Provide the [X, Y] coordinate of the cell's center where the given text is located.  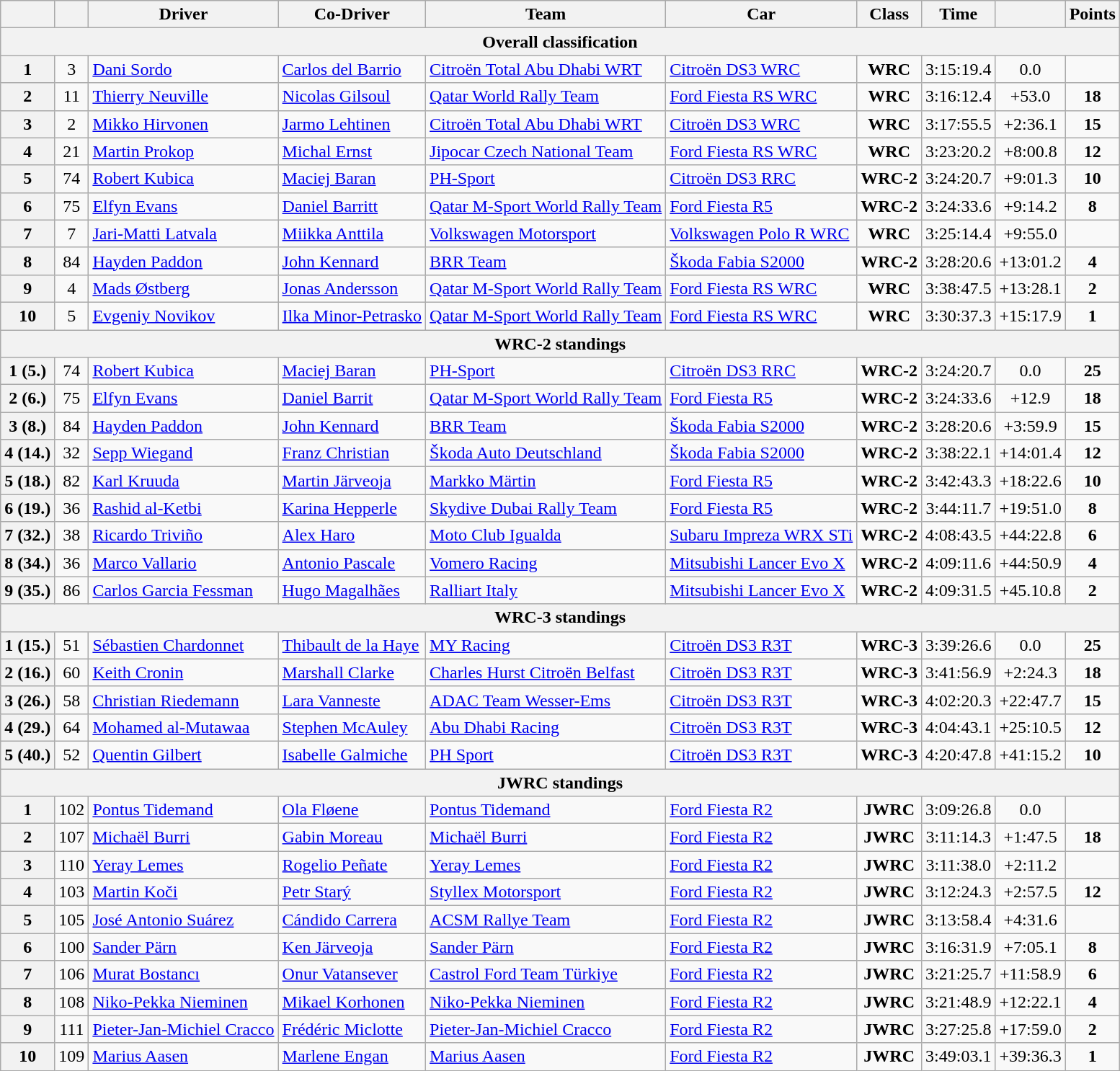
Antonio Pascale [352, 563]
3:16:31.9 [959, 947]
3 (26.) [27, 700]
109 [72, 1057]
+25:10.5 [1031, 727]
3:27:25.8 [959, 1029]
Moto Club Igualda [546, 535]
+12.9 [1031, 399]
3:11:14.3 [959, 837]
9 (35.) [27, 590]
Karl Kruuda [183, 481]
Jipocar Czech National Team [546, 151]
José Antonio Suárez [183, 920]
Daniel Barritt [352, 206]
Rogelio Peñate [352, 865]
+2:24.3 [1031, 672]
3:11:38.0 [959, 865]
Isabelle Galmiche [352, 755]
+4:31.6 [1031, 920]
Nicolas Gilsoul [352, 97]
8 (34.) [27, 563]
+19:51.0 [1031, 508]
Thierry Neuville [183, 97]
3:23:20.2 [959, 151]
Carlos del Barrio [352, 69]
Abu Dhabi Racing [546, 727]
+39:36.3 [1031, 1057]
3:41:56.9 [959, 672]
3:21:48.9 [959, 1002]
Martin Järveoja [352, 481]
38 [72, 535]
+2:57.5 [1031, 892]
Mads Østberg [183, 288]
Volkswagen Motorsport [546, 234]
ADAC Team Wesser-Ems [546, 700]
4:09:31.5 [959, 590]
Keith Cronin [183, 672]
106 [72, 974]
+2:36.1 [1031, 124]
JWRC standings [560, 782]
Gabin Moreau [352, 837]
+8:00.8 [1031, 151]
Jonas Andersson [352, 288]
3:25:14.4 [959, 234]
58 [72, 700]
32 [72, 453]
Driver [183, 14]
4:20:47.8 [959, 755]
+13:28.1 [1031, 288]
Skydive Dubai Rally Team [546, 508]
51 [72, 645]
102 [72, 810]
108 [72, 1002]
Time [959, 14]
Car [761, 14]
Hugo Magalhães [352, 590]
Carlos Garcia Fessman [183, 590]
Ola Fløene [352, 810]
3:13:58.4 [959, 920]
Daniel Barrit [352, 399]
Castrol Ford Team Türkiye [546, 974]
+45.10.8 [1031, 590]
+7:05.1 [1031, 947]
107 [72, 837]
4 (14.) [27, 453]
Points [1093, 14]
3:17:55.5 [959, 124]
Ralliart Italy [546, 590]
Team [546, 14]
3 (8.) [27, 426]
+9:14.2 [1031, 206]
PH Sport [546, 755]
+44:50.9 [1031, 563]
82 [72, 481]
3:39:26.6 [959, 645]
Overall classification [560, 42]
ACSM Rallye Team [546, 920]
Škoda Auto Deutschland [546, 453]
Qatar World Rally Team [546, 97]
Markko Märtin [546, 481]
Thibault de la Haye [352, 645]
Mikael Korhonen [352, 1002]
60 [72, 672]
+14:01.4 [1031, 453]
+12:22.1 [1031, 1002]
103 [72, 892]
Alex Haro [352, 535]
Vomero Racing [546, 563]
Dani Sordo [183, 69]
Mohamed al-Mutawaa [183, 727]
+17:59.0 [1031, 1029]
11 [72, 97]
+44:22.8 [1031, 535]
+9:55.0 [1031, 234]
4:09:11.6 [959, 563]
Ken Järveoja [352, 947]
Ricardo Triviño [183, 535]
+15:17.9 [1031, 316]
Martin Prokop [183, 151]
3:12:24.3 [959, 892]
Sébastien Chardonnet [183, 645]
3:38:22.1 [959, 453]
+41:15.2 [1031, 755]
105 [72, 920]
Michal Ernst [352, 151]
4:04:43.1 [959, 727]
Jarmo Lehtinen [352, 124]
MY Racing [546, 645]
+3:59.9 [1031, 426]
Marlene Engan [352, 1057]
7 (32.) [27, 535]
+53.0 [1031, 97]
1 (5.) [27, 371]
Lara Vanneste [352, 700]
Styllex Motorsport [546, 892]
2 (16.) [27, 672]
Ilka Minor-Petrasko [352, 316]
Miikka Anttila [352, 234]
Marshall Clarke [352, 672]
Subaru Impreza WRX STi [761, 535]
+1:47.5 [1031, 837]
3:30:37.3 [959, 316]
+18:22.6 [1031, 481]
WRC-2 standings [560, 344]
Quentin Gilbert [183, 755]
4 (29.) [27, 727]
Class [889, 14]
3:44:11.7 [959, 508]
3:49:03.1 [959, 1057]
Stephen McAuley [352, 727]
Rashid al-Ketbi [183, 508]
+13:01.2 [1031, 261]
+9:01.3 [1031, 179]
Charles Hurst Citroën Belfast [546, 672]
100 [72, 947]
Co-Driver [352, 14]
Onur Vatansever [352, 974]
3:42:43.3 [959, 481]
6 (19.) [27, 508]
Franz Christian [352, 453]
Martin Koči [183, 892]
Marco Vallario [183, 563]
3:15:19.4 [959, 69]
3:16:12.4 [959, 97]
Sepp Wiegand [183, 453]
+11:58.9 [1031, 974]
110 [72, 865]
52 [72, 755]
Frédéric Miclotte [352, 1029]
Jari-Matti Latvala [183, 234]
Petr Starý [352, 892]
4:08:43.5 [959, 535]
5 (40.) [27, 755]
5 (18.) [27, 481]
3:21:25.7 [959, 974]
Murat Bostancı [183, 974]
Christian Riedemann [183, 700]
2 (6.) [27, 399]
+22:47.7 [1031, 700]
Mikko Hirvonen [183, 124]
Evgeniy Novikov [183, 316]
Cándido Carrera [352, 920]
1 (15.) [27, 645]
111 [72, 1029]
86 [72, 590]
Karina Hepperle [352, 508]
21 [72, 151]
64 [72, 727]
Volkswagen Polo R WRC [761, 234]
4:02:20.3 [959, 700]
+2:11.2 [1031, 865]
WRC-3 standings [560, 618]
3:38:47.5 [959, 288]
3:09:26.8 [959, 810]
